Find where the given text appears and provide that cell's center as [x, y] coordinate. 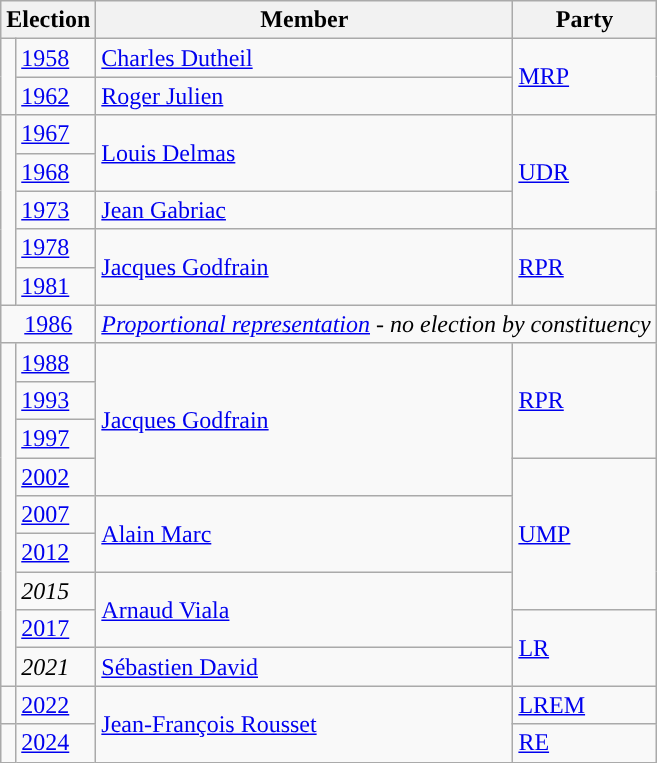
Election [48, 20]
UDR [584, 172]
LREM [584, 705]
1997 [56, 438]
Proportional representation - no election by constituency [376, 324]
1973 [56, 210]
1981 [56, 286]
Alain Marc [304, 534]
MRP [584, 77]
Jean Gabriac [304, 210]
Louis Delmas [304, 153]
1968 [56, 172]
1958 [56, 58]
1967 [56, 134]
Arnaud Viala [304, 610]
2024 [56, 743]
2002 [56, 477]
1988 [56, 362]
Party [584, 20]
2012 [56, 553]
2017 [56, 629]
2021 [56, 667]
2007 [56, 515]
1962 [56, 96]
LR [584, 648]
2015 [56, 591]
Charles Dutheil [304, 58]
UMP [584, 534]
1978 [56, 248]
Sébastien David [304, 667]
RE [584, 743]
Jean-François Rousset [304, 724]
1986 [48, 324]
Roger Julien [304, 96]
2022 [56, 705]
Member [304, 20]
1993 [56, 400]
